For the text-containing cell, return its midpoint in (X, Y) coordinate format. 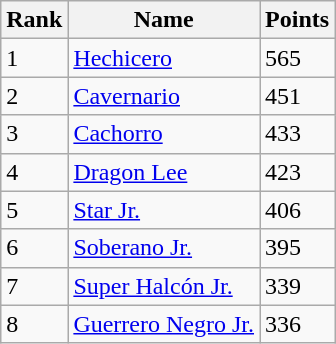
395 (298, 248)
423 (298, 172)
5 (34, 210)
2 (34, 96)
Points (298, 20)
Guerrero Negro Jr. (164, 324)
1 (34, 58)
Star Jr. (164, 210)
406 (298, 210)
Rank (34, 20)
3 (34, 134)
451 (298, 96)
339 (298, 286)
433 (298, 134)
Dragon Lee (164, 172)
Soberano Jr. (164, 248)
Hechicero (164, 58)
565 (298, 58)
Cachorro (164, 134)
4 (34, 172)
Cavernario (164, 96)
8 (34, 324)
336 (298, 324)
7 (34, 286)
6 (34, 248)
Name (164, 20)
Super Halcón Jr. (164, 286)
